From the cell containing the given text, extract its center point as (X, Y) coordinate. 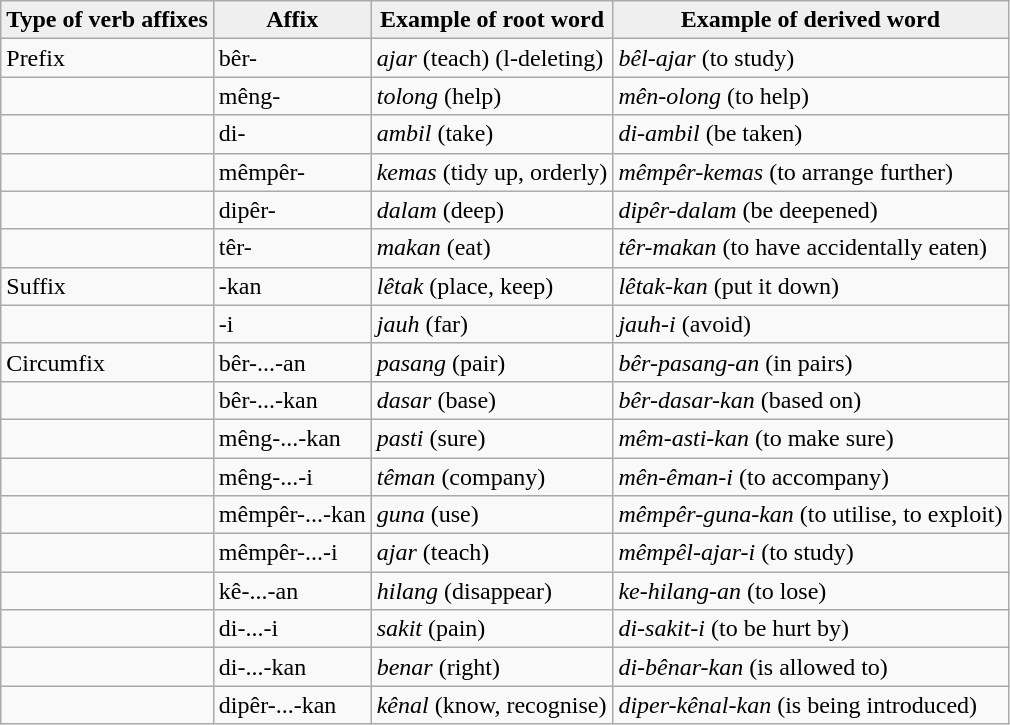
mêm-asti-kan (to make sure) (810, 438)
têman (company) (492, 477)
di-bênar-kan (is allowed to) (810, 667)
mêmpêr-kemas (to arrange further) (810, 172)
Type of verb affixes (108, 20)
-i (292, 324)
dipêr- (292, 210)
kênal (know, recognise) (492, 705)
sakit (pain) (492, 629)
bêr-...-kan (292, 400)
pasang (pair) (492, 362)
jauh (far) (492, 324)
bêl-ajar (to study) (810, 58)
di-...-kan (292, 667)
guna (use) (492, 515)
ajar (teach) (l-deleting) (492, 58)
mêng-...-i (292, 477)
mên-olong (to help) (810, 96)
di-ambil (be taken) (810, 134)
ke-hilang-an (to lose) (810, 591)
tolong (help) (492, 96)
Circumfix (108, 362)
Example of root word (492, 20)
bêr- (292, 58)
dalam (deep) (492, 210)
Suffix (108, 286)
mêmpêr-...-kan (292, 515)
hilang (disappear) (492, 591)
têr- (292, 248)
di-...-i (292, 629)
di- (292, 134)
mêmpêr- (292, 172)
lêtak (place, keep) (492, 286)
mêng-...-kan (292, 438)
di-sakit-i (to be hurt by) (810, 629)
bêr-dasar-kan (based on) (810, 400)
kemas (tidy up, orderly) (492, 172)
makan (eat) (492, 248)
bêr-...-an (292, 362)
diper-kênal-kan (is being introduced) (810, 705)
mêng- (292, 96)
dipêr-...-kan (292, 705)
lêtak-kan (put it down) (810, 286)
dasar (base) (492, 400)
mêmpêl-ajar-i (to study) (810, 553)
bêr-pasang-an (in pairs) (810, 362)
-kan (292, 286)
pasti (sure) (492, 438)
têr-makan (to have accidentally eaten) (810, 248)
jauh-i (avoid) (810, 324)
Affix (292, 20)
mên-êman-i (to accompany) (810, 477)
dipêr-dalam (be deepened) (810, 210)
Example of derived word (810, 20)
Prefix (108, 58)
mêmpêr-guna-kan (to utilise, to exploit) (810, 515)
benar (right) (492, 667)
mêmpêr-...-i (292, 553)
ambil (take) (492, 134)
kê-...-an (292, 591)
ajar (teach) (492, 553)
